For the text-containing cell, return its midpoint in (X, Y) coordinate format. 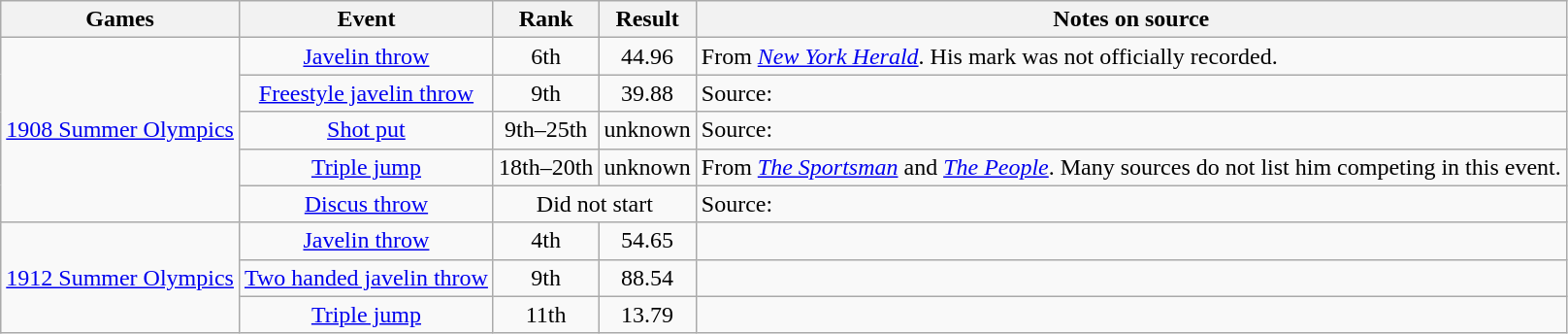
From New York Herald. His mark was not officially recorded. (1131, 56)
6th (545, 56)
44.96 (647, 56)
11th (545, 315)
Did not start (594, 204)
13.79 (647, 315)
Games (120, 19)
Two handed javelin throw (366, 278)
18th–20th (545, 167)
Result (647, 19)
9th–25th (545, 130)
4th (545, 241)
88.54 (647, 278)
39.88 (647, 93)
Shot put (366, 130)
Event (366, 19)
Notes on source (1131, 19)
Discus throw (366, 204)
Rank (545, 19)
Freestyle javelin throw (366, 93)
From The Sportsman and The People. Many sources do not list him competing in this event. (1131, 167)
1912 Summer Olympics (120, 278)
54.65 (647, 241)
1908 Summer Olympics (120, 130)
